From the cell containing the given text, extract its center point as [X, Y] coordinate. 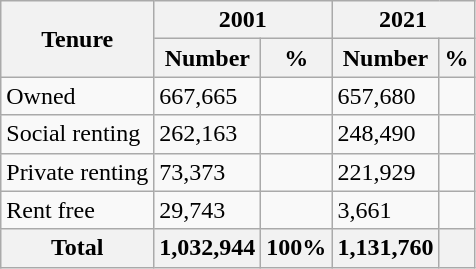
Social renting [78, 134]
73,373 [208, 172]
2001 [243, 20]
248,490 [386, 134]
2021 [403, 20]
657,680 [386, 96]
1,032,944 [208, 248]
221,929 [386, 172]
100% [296, 248]
Tenure [78, 39]
Total [78, 248]
3,661 [386, 210]
Owned [78, 96]
Rent free [78, 210]
29,743 [208, 210]
667,665 [208, 96]
1,131,760 [386, 248]
Private renting [78, 172]
262,163 [208, 134]
